Scan for the cell matching the given text and deliver its [x, y] coordinate at center. 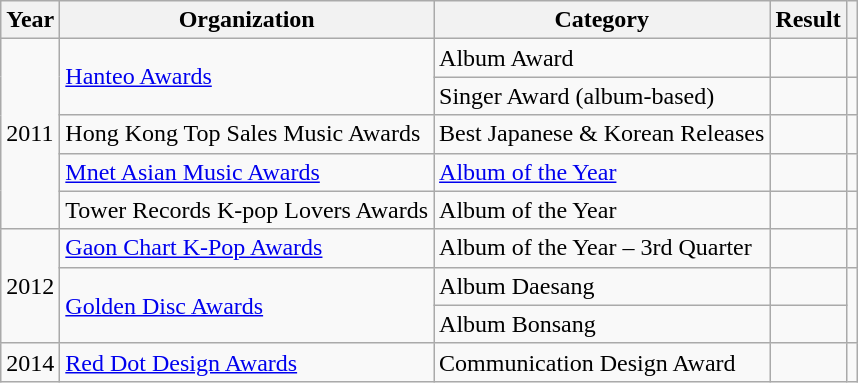
Category [602, 20]
Hong Kong Top Sales Music Awards [247, 134]
2014 [30, 362]
Golden Disc Awards [247, 305]
Album of the Year – 3rd Quarter [602, 248]
Result [808, 20]
Album Award [602, 58]
2012 [30, 286]
Red Dot Design Awards [247, 362]
Best Japanese & Korean Releases [602, 134]
Communication Design Award [602, 362]
Album Bonsang [602, 324]
Gaon Chart K-Pop Awards [247, 248]
Tower Records K-pop Lovers Awards [247, 210]
Album Daesang [602, 286]
Hanteo Awards [247, 77]
Mnet Asian Music Awards [247, 172]
Year [30, 20]
Singer Award (album-based) [602, 96]
Organization [247, 20]
2011 [30, 134]
